Determine the [x, y] coordinate at the center of the cell enclosing the given text.  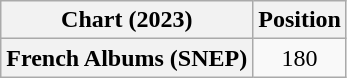
French Albums (SNEP) [127, 58]
Chart (2023) [127, 20]
180 [300, 58]
Position [300, 20]
